Pinpoint the cell where the given text exists, returning its [x, y] midpoint coordinate. 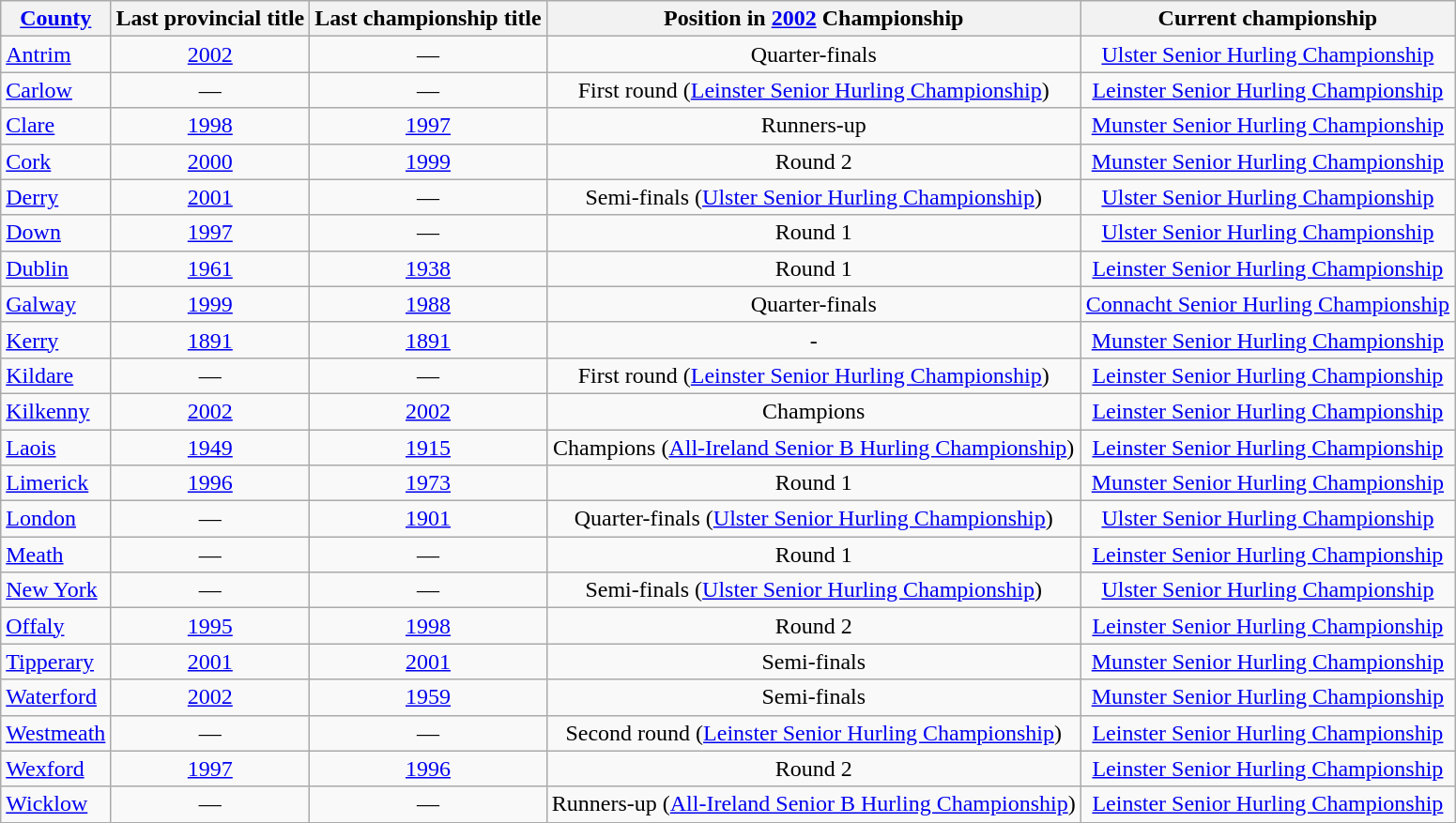
Laois [56, 448]
1938 [428, 268]
London [56, 519]
Kildare [56, 375]
Kilkenny [56, 411]
County [56, 19]
Antrim [56, 54]
Runners-up [813, 126]
Cork [56, 161]
1973 [428, 483]
1961 [210, 268]
Waterford [56, 697]
1949 [210, 448]
Quarter-finals (Ulster Senior Hurling Championship) [813, 519]
Runners-up (All-Ireland Senior B Hurling Championship) [813, 804]
Champions [813, 411]
1915 [428, 448]
Current championship [1267, 19]
Wexford [56, 769]
Clare [56, 126]
Champions (All-Ireland Senior B Hurling Championship) [813, 448]
Derry [56, 197]
Kerry [56, 340]
Carlow [56, 90]
Down [56, 233]
- [813, 340]
1959 [428, 697]
Connacht Senior Hurling Championship [1267, 304]
1988 [428, 304]
1901 [428, 519]
Limerick [56, 483]
Galway [56, 304]
Tipperary [56, 662]
New York [56, 590]
Dublin [56, 268]
1995 [210, 626]
Meath [56, 555]
Last championship title [428, 19]
Offaly [56, 626]
2000 [210, 161]
Position in 2002 Championship [813, 19]
Second round (Leinster Senior Hurling Championship) [813, 733]
Last provincial title [210, 19]
Westmeath [56, 733]
Wicklow [56, 804]
